Capture the cell that displays the provided text and extract its [x, y] central coordinate. 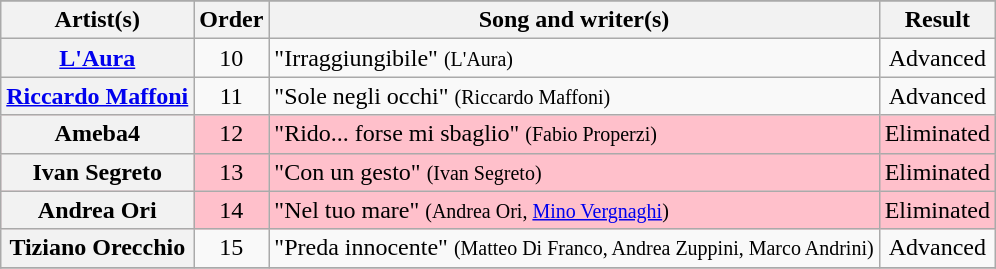
15 [232, 248]
"Nel tuo mare" (Andrea Ori, Mino Vergnaghi) [574, 210]
10 [232, 58]
13 [232, 172]
"Preda innocente" (Matteo Di Franco, Andrea Zuppini, Marco Andrini) [574, 248]
Order [232, 20]
Andrea Ori [98, 210]
12 [232, 134]
"Con un gesto" (Ivan Segreto) [574, 172]
Riccardo Maffoni [98, 96]
"Sole negli occhi" (Riccardo Maffoni) [574, 96]
Tiziano Orecchio [98, 248]
Ivan Segreto [98, 172]
Result [937, 20]
Ameba4 [98, 134]
11 [232, 96]
Song and writer(s) [574, 20]
"Rido... forse mi sbaglio" (Fabio Properzi) [574, 134]
L'Aura [98, 58]
"Irraggiungibile" (L'Aura) [574, 58]
Artist(s) [98, 20]
14 [232, 210]
